Provide the [X, Y] coordinate of the cell's center where the given text is located.  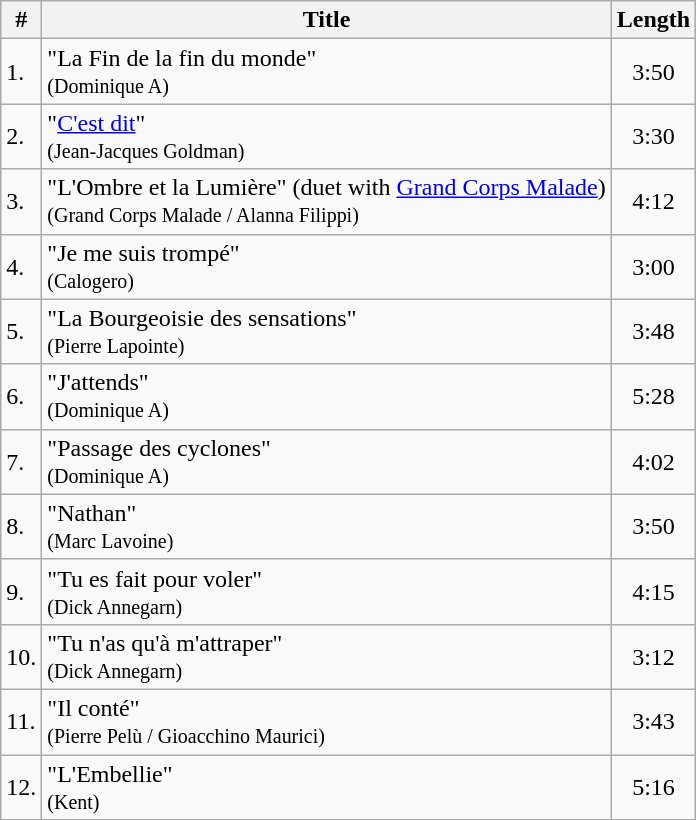
1. [22, 72]
10. [22, 656]
9. [22, 592]
5. [22, 332]
"Je me suis trompé" (Calogero) [326, 266]
"L'Ombre et la Lumière" (duet with Grand Corps Malade) (Grand Corps Malade / Alanna Filippi) [326, 202]
4:12 [653, 202]
4:02 [653, 462]
"Passage des cyclones" (Dominique A) [326, 462]
2. [22, 136]
3:30 [653, 136]
3:43 [653, 722]
"Tu n'as qu'à m'attraper" (Dick Annegarn) [326, 656]
Length [653, 20]
3:48 [653, 332]
4:15 [653, 592]
5:28 [653, 396]
"Nathan" (Marc Lavoine) [326, 526]
"La Fin de la fin du monde" (Dominique A) [326, 72]
"J'attends" (Dominique A) [326, 396]
5:16 [653, 786]
4. [22, 266]
"Tu es fait pour voler" (Dick Annegarn) [326, 592]
12. [22, 786]
"Il conté" (Pierre Pelù / Gioacchino Maurici) [326, 722]
# [22, 20]
7. [22, 462]
8. [22, 526]
"C'est dit" (Jean-Jacques Goldman) [326, 136]
3:12 [653, 656]
3:00 [653, 266]
3. [22, 202]
11. [22, 722]
6. [22, 396]
"La Bourgeoisie des sensations" (Pierre Lapointe) [326, 332]
Title [326, 20]
"L'Embellie" (Kent) [326, 786]
